For the text-containing cell, return its midpoint in (x, y) coordinate format. 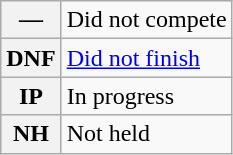
Did not compete (146, 20)
In progress (146, 96)
DNF (31, 58)
Not held (146, 134)
Did not finish (146, 58)
IP (31, 96)
— (31, 20)
NH (31, 134)
